Determine the [X, Y] coordinate at the center of the cell enclosing the given text.  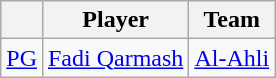
Fadi Qarmash [115, 58]
PG [22, 58]
Player [115, 20]
Al-Ahli [232, 58]
Team [232, 20]
